Return the (X, Y) coordinate for the center point of the cell that contains the specified text.  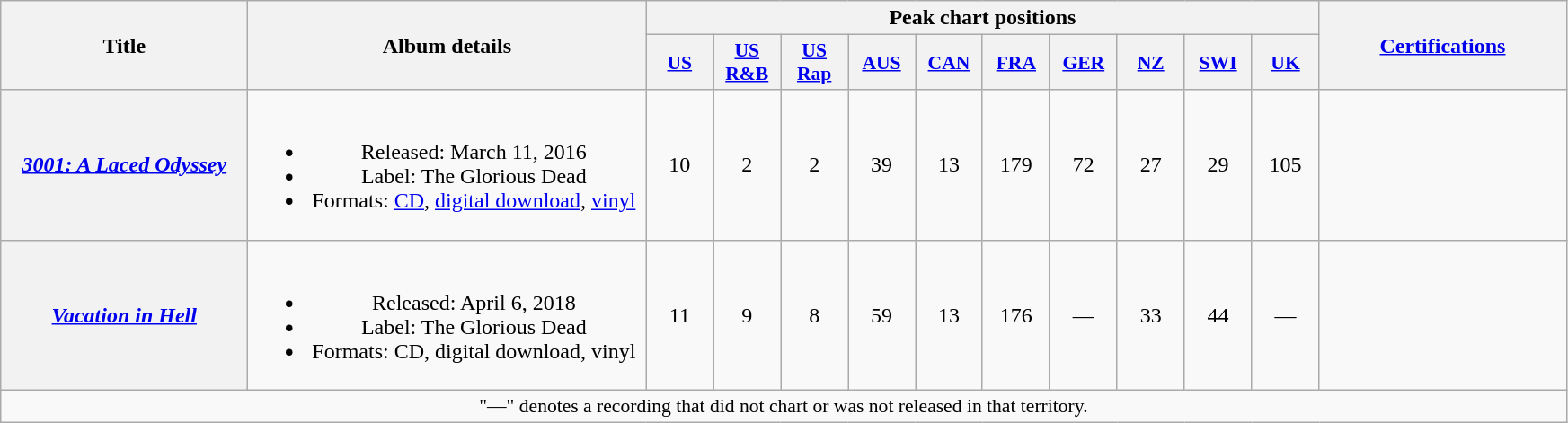
UK (1285, 63)
SWI (1218, 63)
8 (814, 314)
FRA (1015, 63)
Certifications (1443, 45)
US (679, 63)
USRap (814, 63)
176 (1015, 314)
44 (1218, 314)
AUS (882, 63)
39 (882, 165)
NZ (1150, 63)
Released: March 11, 2016Label: The Glorious DeadFormats: CD, digital download, vinyl (447, 165)
Released: April 6, 2018Label: The Glorious DeadFormats: CD, digital download, vinyl (447, 314)
Title (124, 45)
29 (1218, 165)
59 (882, 314)
"—" denotes a recording that did not chart or was not released in that territory. (784, 406)
11 (679, 314)
9 (748, 314)
179 (1015, 165)
US R&B (748, 63)
27 (1150, 165)
Vacation in Hell (124, 314)
3001: A Laced Odyssey (124, 165)
GER (1084, 63)
72 (1084, 165)
CAN (949, 63)
Album details (447, 45)
10 (679, 165)
33 (1150, 314)
Peak chart positions (983, 18)
105 (1285, 165)
